Search for the cell housing the specified text and yield its [x, y] center coordinate. 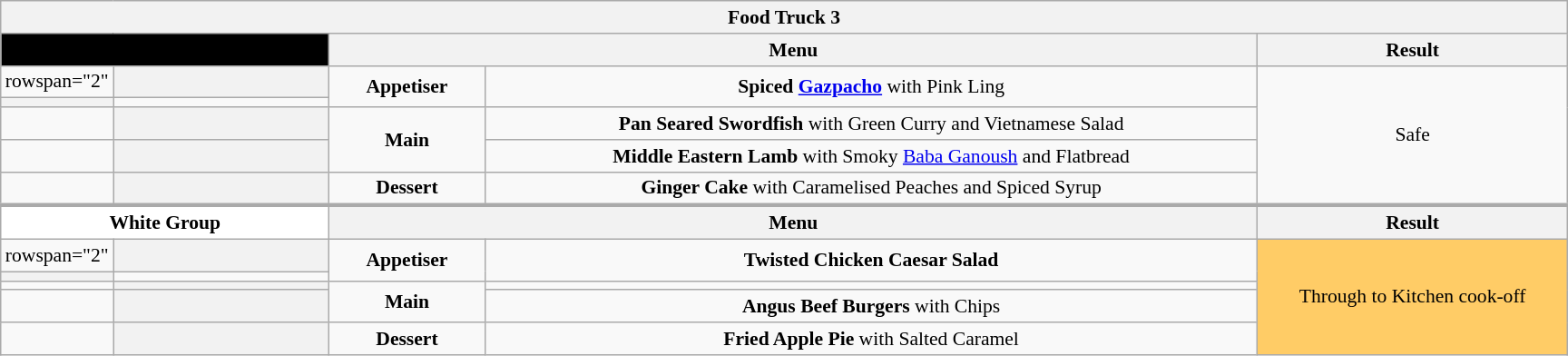
Middle Eastern Lamb with Smoky Baba Ganoush and Flatbread [871, 156]
Food Truck 3 [784, 17]
Through to Kitchen cook-off [1412, 298]
Pan Seared Swordfish with Green Curry and Vietnamese Salad [871, 124]
Safe [1412, 135]
Twisted Chicken Caesar Salad [871, 261]
Angus Beef Burgers with Chips [871, 307]
Ginger Cake with Caramelised Peaches and Spiced Syrup [871, 189]
Spiced Gazpacho with Pink Ling [871, 86]
Fried Apple Pie with Salted Caramel [871, 339]
White Group [165, 223]
